Scan for the cell matching the given text and deliver its (X, Y) coordinate at center. 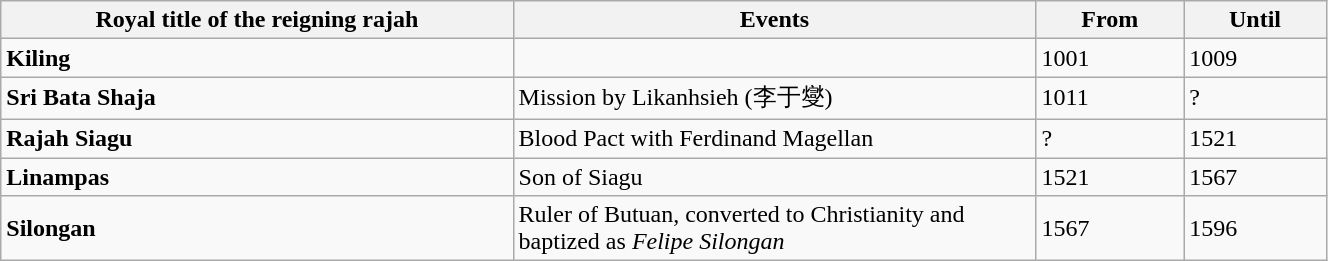
1001 (1110, 58)
1596 (1256, 228)
Silongan (257, 228)
Linampas (257, 177)
From (1110, 20)
Royal title of the reigning rajah (257, 20)
Blood Pact with Ferdinand Magellan (774, 138)
Rajah Siagu (257, 138)
Sri Bata Shaja (257, 98)
1009 (1256, 58)
Son of Siagu (774, 177)
Until (1256, 20)
Ruler of Butuan, converted to Christianity and baptized as Felipe Silongan (774, 228)
1011 (1110, 98)
Kiling (257, 58)
Mission by Likanhsieh (李于燮) (774, 98)
Events (774, 20)
